Return the [x, y] coordinate for the center point of the cell that contains the specified text.  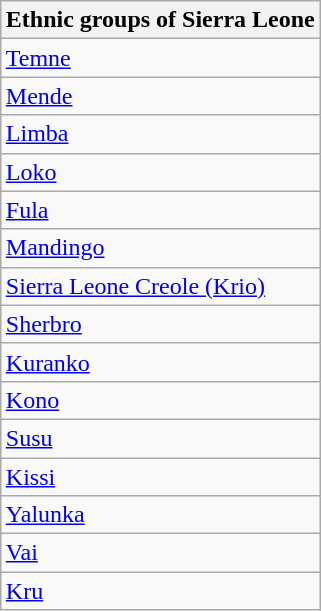
Kissi [160, 477]
Mende [160, 96]
Kuranko [160, 362]
Vai [160, 553]
Fula [160, 210]
Loko [160, 172]
Limba [160, 134]
Susu [160, 438]
Ethnic groups of Sierra Leone [160, 20]
Sherbro [160, 324]
Mandingo [160, 248]
Sierra Leone Creole (Krio) [160, 286]
Kono [160, 400]
Kru [160, 591]
Yalunka [160, 515]
Temne [160, 58]
